Pinpoint the cell where the given text exists, returning its [x, y] midpoint coordinate. 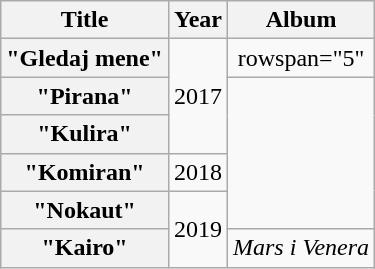
"Gledaj mene" [85, 58]
"Komiran" [85, 172]
2017 [198, 96]
Mars i Venera [302, 248]
Title [85, 20]
rowspan="5" [302, 58]
"Pirana" [85, 96]
2018 [198, 172]
2019 [198, 229]
"Nokaut" [85, 210]
Year [198, 20]
"Kulira" [85, 134]
Album [302, 20]
"Kairo" [85, 248]
